Return (x, y) of the center of cell containing provided text 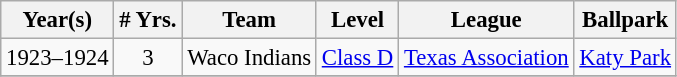
Class D (357, 58)
Texas Association (486, 58)
Katy Park (625, 58)
Ballpark (625, 20)
Level (357, 20)
# Yrs. (148, 20)
1923–1924 (58, 58)
League (486, 20)
Year(s) (58, 20)
Waco Indians (250, 58)
Team (250, 20)
3 (148, 58)
